Determine the (X, Y) coordinate at the center of the cell enclosing the given text.  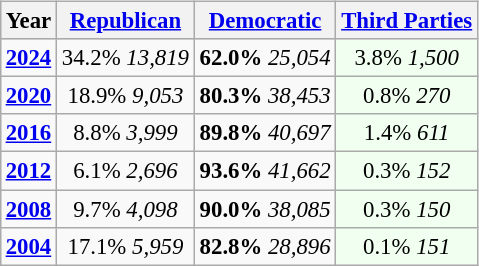
0.3% 152 (407, 171)
2024 (28, 58)
0.1% 151 (407, 246)
62.0% 25,054 (265, 58)
Republican (126, 21)
8.8% 3,999 (126, 133)
89.8% 40,697 (265, 133)
18.9% 9,053 (126, 96)
Democratic (265, 21)
0.8% 270 (407, 96)
82.8% 28,896 (265, 246)
2008 (28, 209)
6.1% 2,696 (126, 171)
2004 (28, 246)
Third Parties (407, 21)
1.4% 611 (407, 133)
80.3% 38,453 (265, 96)
93.6% 41,662 (265, 171)
2020 (28, 96)
3.8% 1,500 (407, 58)
Year (28, 21)
17.1% 5,959 (126, 246)
90.0% 38,085 (265, 209)
2012 (28, 171)
34.2% 13,819 (126, 58)
0.3% 150 (407, 209)
2016 (28, 133)
9.7% 4,098 (126, 209)
